Extract the [X, Y] coordinate from the center of the cell holding the provided text.  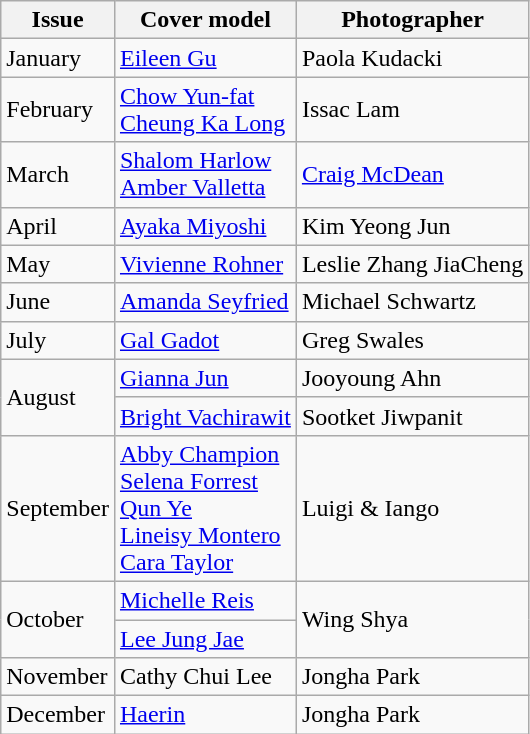
Greg Swales [412, 340]
March [58, 174]
Shalom Harlow Amber Valletta [205, 174]
Eileen Gu [205, 58]
June [58, 302]
December [58, 715]
October [58, 619]
Haerin [205, 715]
September [58, 508]
January [58, 58]
Photographer [412, 20]
Kim Yeong Jun [412, 226]
July [58, 340]
Cover model [205, 20]
August [58, 397]
Abby Champion Selena Forrest Qun Ye Lineisy Montero Cara Taylor [205, 508]
Bright Vachirawit [205, 416]
Amanda Seyfried [205, 302]
Vivienne Rohner [205, 264]
Gal Gadot [205, 340]
February [58, 110]
Michael Schwartz [412, 302]
Issac Lam [412, 110]
April [58, 226]
Issue [58, 20]
Jooyoung Ahn [412, 378]
November [58, 677]
Luigi & Iango [412, 508]
Wing Shya [412, 619]
Sootket Jiwpanit [412, 416]
Paola Kudacki [412, 58]
Gianna Jun [205, 378]
May [58, 264]
Cathy Chui Lee [205, 677]
Craig McDean [412, 174]
Ayaka Miyoshi [205, 226]
Leslie Zhang JiaCheng [412, 264]
Lee Jung Jae [205, 639]
Michelle Reis [205, 600]
Chow Yun-fat Cheung Ka Long [205, 110]
